Extract the (X, Y) coordinate from the center of the cell holding the provided text.  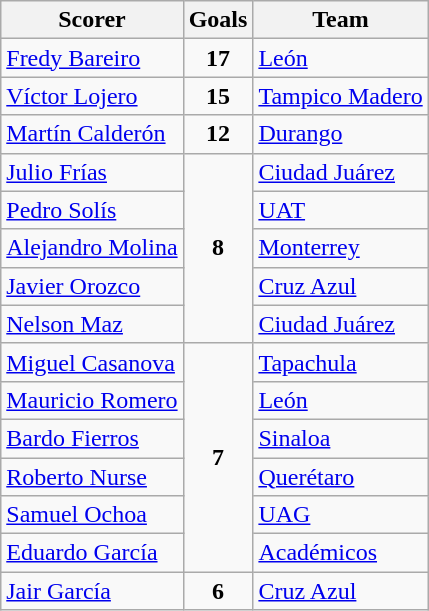
Javier Orozco (92, 286)
Monterrey (340, 248)
Querétaro (340, 477)
Nelson Maz (92, 324)
Miguel Casanova (92, 362)
Goals (218, 20)
Fredy Bareiro (92, 58)
Jair García (92, 591)
7 (218, 457)
Tampico Madero (340, 96)
Eduardo García (92, 553)
Durango (340, 134)
Víctor Lojero (92, 96)
Académicos (340, 553)
Samuel Ochoa (92, 515)
Roberto Nurse (92, 477)
Martín Calderón (92, 134)
Tapachula (340, 362)
UAT (340, 210)
8 (218, 248)
Bardo Fierros (92, 438)
6 (218, 591)
Mauricio Romero (92, 400)
Scorer (92, 20)
Alejandro Molina (92, 248)
UAG (340, 515)
12 (218, 134)
Sinaloa (340, 438)
17 (218, 58)
Pedro Solís (92, 210)
Julio Frías (92, 172)
15 (218, 96)
Team (340, 20)
